From the cell containing the given text, extract its center point as [x, y] coordinate. 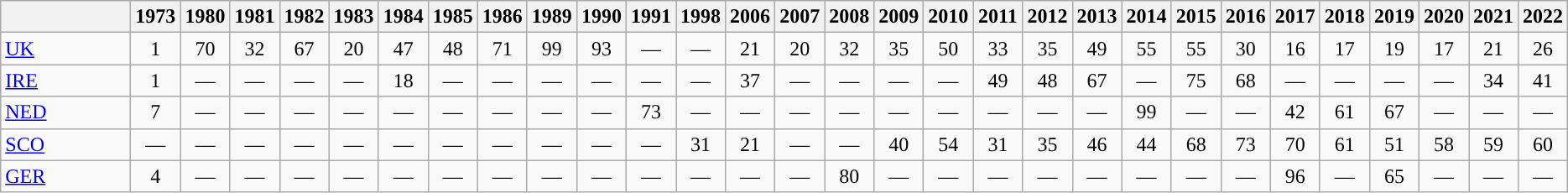
1991 [651, 17]
80 [849, 176]
7 [156, 112]
40 [899, 144]
2010 [948, 17]
2021 [1493, 17]
51 [1394, 144]
2011 [998, 17]
75 [1196, 81]
1984 [403, 17]
30 [1245, 49]
SCO [65, 144]
96 [1295, 176]
2014 [1146, 17]
1985 [453, 17]
2019 [1394, 17]
16 [1295, 49]
34 [1493, 81]
58 [1443, 144]
59 [1493, 144]
2016 [1245, 17]
1973 [156, 17]
37 [750, 81]
47 [403, 49]
41 [1544, 81]
71 [502, 49]
2009 [899, 17]
1990 [601, 17]
2012 [1047, 17]
54 [948, 144]
GER [65, 176]
26 [1544, 49]
2008 [849, 17]
33 [998, 49]
60 [1544, 144]
44 [1146, 144]
IRE [65, 81]
1982 [304, 17]
2015 [1196, 17]
19 [1394, 49]
1983 [354, 17]
2018 [1344, 17]
1980 [205, 17]
4 [156, 176]
2006 [750, 17]
NED [65, 112]
18 [403, 81]
1981 [255, 17]
1986 [502, 17]
2017 [1295, 17]
2007 [800, 17]
2020 [1443, 17]
46 [1097, 144]
2013 [1097, 17]
1998 [701, 17]
42 [1295, 112]
65 [1394, 176]
50 [948, 49]
2022 [1544, 17]
1989 [552, 17]
93 [601, 49]
UK [65, 49]
